Pinpoint the cell where the given text exists, returning its (X, Y) midpoint coordinate. 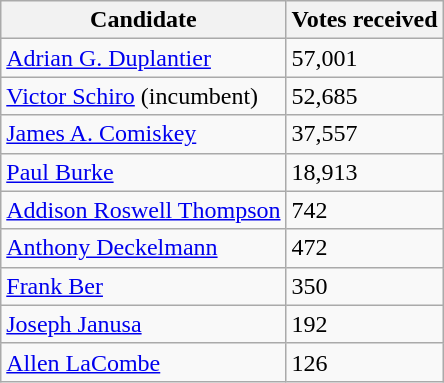
350 (364, 286)
742 (364, 210)
472 (364, 248)
Adrian G. Duplantier (144, 58)
126 (364, 362)
Paul Burke (144, 172)
18,913 (364, 172)
Frank Ber (144, 286)
37,557 (364, 134)
Votes received (364, 20)
James A. Comiskey (144, 134)
52,685 (364, 96)
Candidate (144, 20)
Joseph Janusa (144, 324)
Allen LaCombe (144, 362)
Addison Roswell Thompson (144, 210)
192 (364, 324)
57,001 (364, 58)
Victor Schiro (incumbent) (144, 96)
Anthony Deckelmann (144, 248)
